Detect which cell encompasses the target text, then output its (x, y) center coordinate. 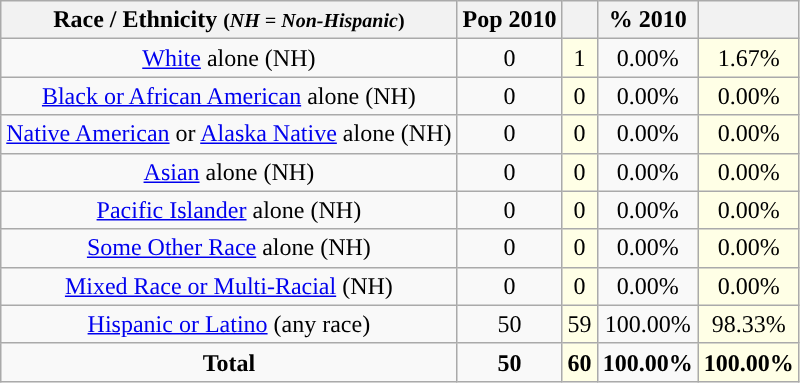
Pop 2010 (510, 20)
Native American or Alaska Native alone (NH) (229, 134)
Asian alone (NH) (229, 172)
Pacific Islander alone (NH) (229, 210)
Hispanic or Latino (any race) (229, 324)
Race / Ethnicity (NH = Non-Hispanic) (229, 20)
White alone (NH) (229, 58)
59 (580, 324)
% 2010 (648, 20)
60 (580, 362)
98.33% (748, 324)
1.67% (748, 58)
Total (229, 362)
1 (580, 58)
Some Other Race alone (NH) (229, 248)
Black or African American alone (NH) (229, 96)
Mixed Race or Multi-Racial (NH) (229, 286)
